Extract the (X, Y) coordinate from the center of the cell holding the provided text.  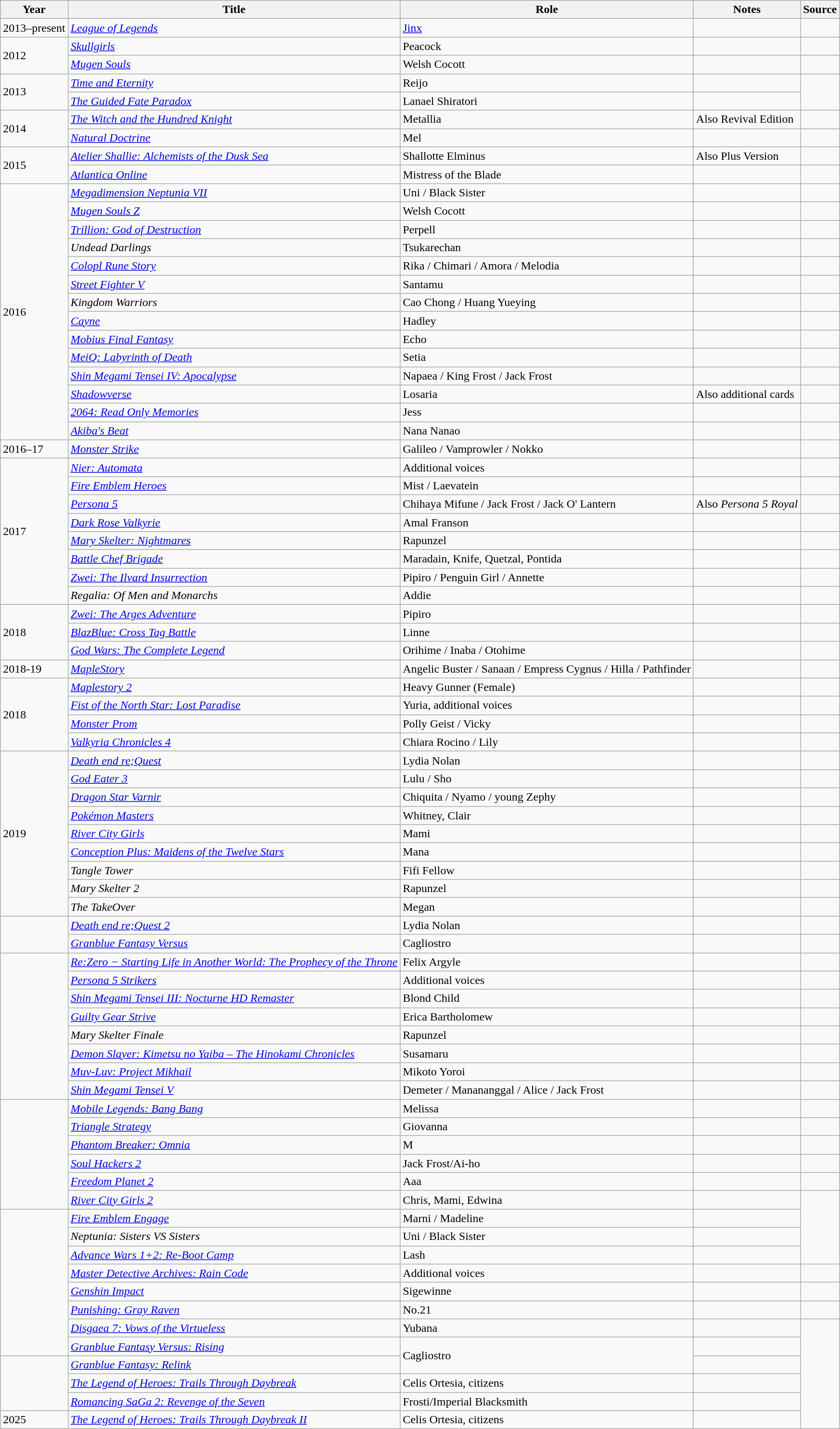
2012 (34, 55)
Chihaya Mifune / Jack Frost / Jack O' Lantern (547, 504)
2025 (34, 1420)
Shin Megami Tensei III: Nocturne HD Remaster (234, 998)
Cao Chong / Huang Yueying (547, 303)
Shallotte Elminus (547, 156)
League of Legends (234, 28)
Shin Megami Tensei IV: Apocalypse (234, 376)
Megan (547, 907)
Fifi Fellow (547, 870)
Lash (547, 1255)
Yubana (547, 1328)
Mary Skelter 2 (234, 889)
Sigewinne (547, 1291)
Also additional cards (747, 394)
The Witch and the Hundred Knight (234, 119)
Perpell (547, 230)
Felix Argyle (547, 962)
Whitney, Clair (547, 816)
Mel (547, 138)
Guilty Gear Strive (234, 1017)
Mist / Laevatein (547, 485)
Melissa (547, 1108)
2017 (34, 531)
Demeter / Manananggal / Alice / Jack Frost (547, 1090)
Nana Nanao (547, 431)
Heavy Gunner (Female) (547, 687)
Romancing SaGa 2: Revenge of the Seven (234, 1402)
Genshin Impact (234, 1291)
Nier: Automata (234, 467)
Skullgirls (234, 46)
M (547, 1145)
Mistress of the Blade (547, 174)
Also Persona 5 Royal (747, 504)
Valkyria Chronicles 4 (234, 742)
Susamaru (547, 1053)
Undead Darlings (234, 248)
Battle Chef Brigade (234, 559)
2014 (34, 128)
Reijo (547, 83)
2016 (34, 312)
Pokémon Masters (234, 816)
2013–present (34, 28)
Fire Emblem Engage (234, 1218)
Mikoto Yoroi (547, 1072)
Notes (747, 10)
BlazBlue: Cross Tag Battle (234, 632)
Death end re;Quest 2 (234, 925)
Napaea / King Frost / Jack Frost (547, 376)
Shin Megami Tensei V (234, 1090)
Dragon Star Varnir (234, 797)
Neptunia: Sisters VS Sisters (234, 1237)
Hadley (547, 321)
Setia (547, 357)
Monster Strike (234, 449)
2013 (34, 92)
River City Girls 2 (234, 1200)
Conception Plus: Maidens of the Twelve Stars (234, 852)
2016–17 (34, 449)
Mami (547, 834)
Chris, Mami, Edwina (547, 1200)
Regalia: Of Men and Monarchs (234, 596)
Galileo / Vamprowler / Nokko (547, 449)
Mary Skelter: Nightmares (234, 541)
Pipiro / Penguin Girl / Annette (547, 577)
Amal Franson (547, 522)
The Legend of Heroes: Trails Through Daybreak II (234, 1420)
Mugen Souls Z (234, 211)
Yuria, additional voices (547, 705)
Granblue Fantasy Versus: Rising (234, 1346)
Re:Zero − Starting Life in Another World: The Prophecy of the Throne (234, 962)
Blond Child (547, 998)
Atlantica Online (234, 174)
Erica Bartholomew (547, 1017)
Zwei: The Ilvard Insurrection (234, 577)
2019 (34, 833)
Frosti/Imperial Blacksmith (547, 1402)
Shadowverse (234, 394)
Master Detective Archives: Rain Code (234, 1273)
No.21 (547, 1310)
Chiara Rocino / Lily (547, 742)
Metallia (547, 119)
Role (547, 10)
Muv-Luv: Project Mikhail (234, 1072)
Natural Doctrine (234, 138)
Granblue Fantasy Versus (234, 944)
Death end re;Quest (234, 760)
Phantom Breaker: Omnia (234, 1145)
2018-19 (34, 669)
Also Plus Version (747, 156)
Angelic Buster / Sanaan / Empress Cygnus / Hilla / Pathfinder (547, 669)
Giovanna (547, 1127)
Chiquita / Nyamo / young Zephy (547, 797)
Aaa (547, 1182)
Rika / Chimari / Amora / Melodia (547, 266)
Monster Prom (234, 724)
Also Revival Edition (747, 119)
God Eater 3 (234, 778)
River City Girls (234, 834)
Time and Eternity (234, 83)
Tsukarechan (547, 248)
The Legend of Heroes: Trails Through Daybreak (234, 1383)
Soul Hackers 2 (234, 1163)
Mugen Souls (234, 64)
Tangle Tower (234, 870)
Linne (547, 632)
Santamu (547, 284)
The Guided Fate Paradox (234, 101)
Orihime / Inaba / Otohime (547, 651)
Cayne (234, 321)
Maradain, Knife, Quetzal, Pontida (547, 559)
2064: Read Only Memories (234, 412)
Atelier Shallie: Alchemists of the Dusk Sea (234, 156)
Mana (547, 852)
Granblue Fantasy: Relink (234, 1365)
Lanael Shiratori (547, 101)
Lulu / Sho (547, 778)
Persona 5 (234, 504)
Dark Rose Valkyrie (234, 522)
God Wars: The Complete Legend (234, 651)
Pipiro (547, 614)
Source (820, 10)
Persona 5 Strikers (234, 980)
Losaria (547, 394)
Mobius Final Fantasy (234, 339)
Jack Frost/Ai-ho (547, 1163)
Kingdom Warriors (234, 303)
Mary Skelter Finale (234, 1035)
MeiQ: Labyrinth of Death (234, 357)
Fire Emblem Heroes (234, 485)
Triangle Strategy (234, 1127)
Trillion: God of Destruction (234, 230)
Maplestory 2 (234, 687)
Fist of the North Star: Lost Paradise (234, 705)
2015 (34, 165)
Freedom Planet 2 (234, 1182)
Title (234, 10)
Zwei: The Arges Adventure (234, 614)
Megadimension Neptunia VII (234, 192)
Advance Wars 1+2: Re-Boot Camp (234, 1255)
Peacock (547, 46)
Mobile Legends: Bang Bang (234, 1108)
Demon Slayer: Kimetsu no Yaiba – The Hinokami Chronicles (234, 1053)
Echo (547, 339)
Colopl Rune Story (234, 266)
Jinx (547, 28)
MapleStory (234, 669)
Disgaea 7: Vows of the Virtueless (234, 1328)
Punishing: Gray Raven (234, 1310)
Street Fighter V (234, 284)
Akiba's Beat (234, 431)
Marni / Madeline (547, 1218)
Jess (547, 412)
The TakeOver (234, 907)
Addie (547, 596)
Polly Geist / Vicky (547, 724)
Year (34, 10)
